Detect which cell encompasses the target text, then output its [x, y] center coordinate. 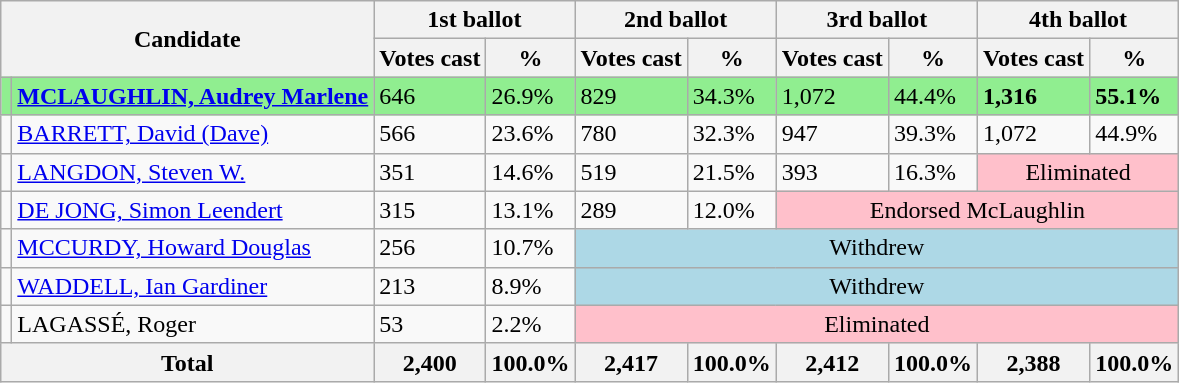
8.9% [530, 286]
34.3% [732, 96]
3rd ballot [876, 20]
519 [631, 172]
LANGDON, Steven W. [193, 172]
32.3% [732, 134]
MCLAUGHLIN, Audrey Marlene [193, 96]
4th ballot [1078, 20]
829 [631, 96]
WADDELL, Ian Gardiner [193, 286]
393 [832, 172]
DE JONG, Simon Leendert [193, 210]
351 [430, 172]
10.7% [530, 248]
12.0% [732, 210]
Candidate [188, 39]
13.1% [530, 210]
566 [430, 134]
1,316 [1033, 96]
BARRETT, David (Dave) [193, 134]
780 [631, 134]
1st ballot [474, 20]
44.9% [1134, 134]
2,412 [832, 362]
256 [430, 248]
947 [832, 134]
Total [188, 362]
16.3% [932, 172]
2,388 [1033, 362]
2nd ballot [676, 20]
2,417 [631, 362]
289 [631, 210]
26.9% [530, 96]
2,400 [430, 362]
21.5% [732, 172]
53 [430, 324]
44.4% [932, 96]
14.6% [530, 172]
315 [430, 210]
Endorsed McLaughlin [977, 210]
MCCURDY, Howard Douglas [193, 248]
646 [430, 96]
39.3% [932, 134]
55.1% [1134, 96]
23.6% [530, 134]
2.2% [530, 324]
LAGASSÉ, Roger [193, 324]
213 [430, 286]
